Return the [X, Y] coordinate for the center point of the cell that contains the specified text.  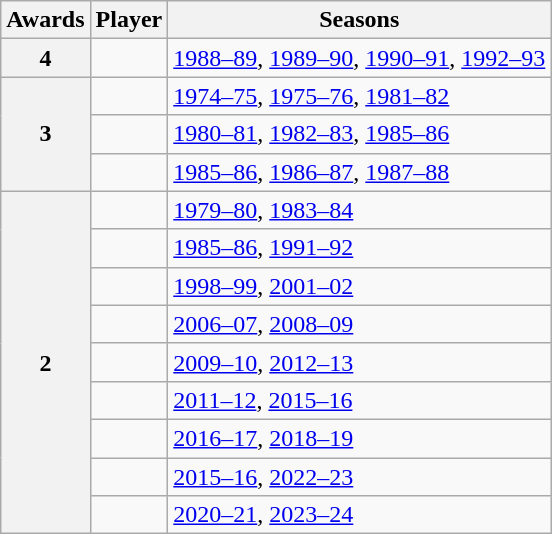
1988–89, 1989–90, 1990–91, 1992–93 [360, 58]
2016–17, 2018–19 [360, 438]
Awards [46, 20]
1985–86, 1991–92 [360, 248]
1974–75, 1975–76, 1981–82 [360, 96]
1980–81, 1982–83, 1985–86 [360, 134]
2015–16, 2022–23 [360, 477]
2 [46, 362]
1985–86, 1986–87, 1987–88 [360, 172]
2009–10, 2012–13 [360, 362]
Seasons [360, 20]
2011–12, 2015–16 [360, 400]
4 [46, 58]
1998–99, 2001–02 [360, 286]
1979–80, 1983–84 [360, 210]
Player [129, 20]
2006–07, 2008–09 [360, 324]
3 [46, 134]
2020–21, 2023–24 [360, 515]
